Extract the [x, y] coordinate from the center of the cell holding the provided text.  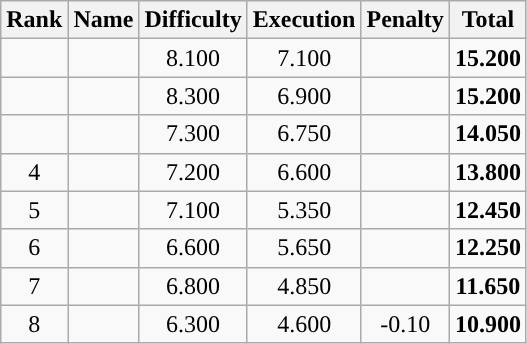
10.900 [488, 324]
13.800 [488, 172]
12.250 [488, 248]
6.300 [193, 324]
Total [488, 20]
14.050 [488, 134]
4.600 [304, 324]
Rank [34, 20]
6.750 [304, 134]
6.900 [304, 96]
Difficulty [193, 20]
7 [34, 286]
4.850 [304, 286]
8.100 [193, 58]
4 [34, 172]
Execution [304, 20]
5.350 [304, 210]
12.450 [488, 210]
11.650 [488, 286]
6 [34, 248]
5.650 [304, 248]
Name [104, 20]
6.800 [193, 286]
8 [34, 324]
Penalty [405, 20]
5 [34, 210]
-0.10 [405, 324]
8.300 [193, 96]
7.200 [193, 172]
7.300 [193, 134]
